Search for the cell housing the specified text and yield its (x, y) center coordinate. 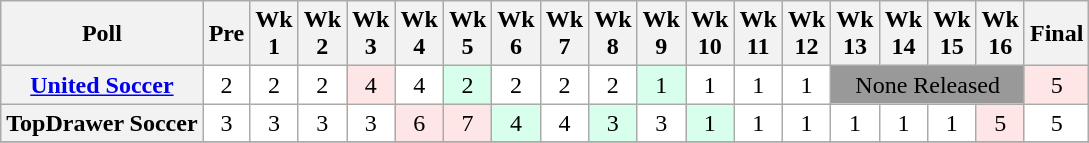
Wk5 (467, 34)
Wk12 (806, 34)
Wk8 (613, 34)
None Released (928, 85)
Wk16 (1000, 34)
Wk13 (855, 34)
Poll (102, 34)
Wk1 (274, 34)
Wk7 (564, 34)
Wk14 (903, 34)
Wk3 (371, 34)
7 (467, 123)
Wk4 (419, 34)
Wk15 (952, 34)
Wk11 (758, 34)
Wk9 (661, 34)
Wk2 (322, 34)
Wk6 (516, 34)
Wk10 (710, 34)
6 (419, 123)
TopDrawer Soccer (102, 123)
Pre (226, 34)
Final (1056, 34)
United Soccer (102, 85)
